Scan for the cell matching the given text and deliver its (x, y) coordinate at center. 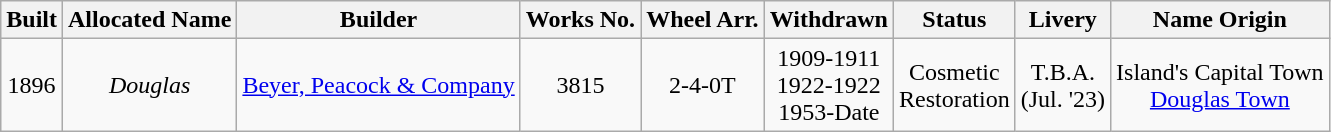
1909-19111922-19221953-Date (828, 85)
Allocated Name (150, 20)
T.B.A.(Jul. '23) (1062, 85)
Withdrawn (828, 20)
Livery (1062, 20)
Built (32, 20)
Builder (378, 20)
Island's Capital TownDouglas Town (1220, 85)
CosmeticRestoration (954, 85)
Beyer, Peacock & Company (378, 85)
Wheel Arr. (702, 20)
Works No. (580, 20)
Status (954, 20)
Douglas (150, 85)
Name Origin (1220, 20)
1896 (32, 85)
2-4-0T (702, 85)
3815 (580, 85)
